Scan for the cell matching the given text and deliver its [x, y] coordinate at center. 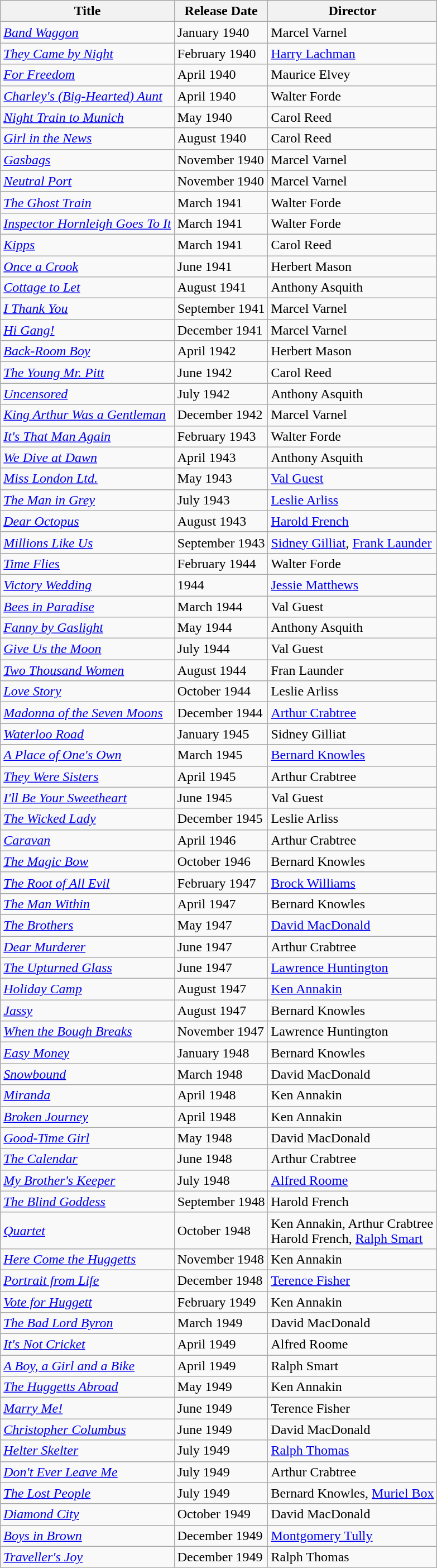
June 1941 [221, 266]
Ken Annakin, Arthur Crabtree Harold French, Ralph Smart [353, 1230]
Millions Like Us [88, 542]
July 1943 [221, 500]
December 1942 [221, 415]
May 1949 [221, 1387]
My Brother's Keeper [88, 1180]
Release Date [221, 11]
December 1941 [221, 330]
Easy Money [88, 1053]
December 1948 [221, 1280]
March 1949 [221, 1323]
Once a Crook [88, 266]
December 1945 [221, 819]
November 1948 [221, 1259]
June 1948 [221, 1159]
Sidney Gilliat, Frank Launder [353, 542]
Back-Room Boy [88, 351]
The Wicked Lady [88, 819]
January 1945 [221, 734]
Two Thousand Women [88, 670]
Holiday Camp [88, 989]
Jessie Matthews [353, 585]
Give Us the Moon [88, 649]
A Boy, a Girl and a Bike [88, 1366]
Jassy [88, 1011]
The Huggetts Abroad [88, 1387]
It's Not Cricket [88, 1345]
Marry Me! [88, 1408]
Title [88, 11]
June 1942 [221, 373]
March 1948 [221, 1074]
October 1946 [221, 861]
January 1948 [221, 1053]
January 1940 [221, 32]
August 1944 [221, 670]
Harry Lachman [353, 54]
Vote for Huggett [88, 1302]
Madonna of the Seven Moons [88, 713]
August 1943 [221, 521]
Dear Octopus [88, 521]
They Were Sisters [88, 776]
Girl in the News [88, 139]
December 1944 [221, 713]
Miranda [88, 1095]
Brock Williams [353, 883]
Ralph Smart [353, 1366]
May 1948 [221, 1138]
The Man in Grey [88, 500]
Bees in Paradise [88, 606]
Love Story [88, 692]
May 1947 [221, 925]
Diamond City [88, 1514]
May 1944 [221, 628]
It's That Man Again [88, 436]
April 1946 [221, 840]
April 1943 [221, 457]
November 1947 [221, 1032]
They Came by Night [88, 54]
The Blind Goddess [88, 1202]
The Young Mr. Pitt [88, 373]
King Arthur Was a Gentleman [88, 415]
The Brothers [88, 925]
The Ghost Train [88, 202]
Director [353, 11]
Broken Journey [88, 1117]
The Root of All Evil [88, 883]
July 1948 [221, 1180]
Miss London Ltd. [88, 479]
April 1945 [221, 776]
Band Waggon [88, 32]
The Man Within [88, 904]
October 1949 [221, 1514]
Cottage to Let [88, 288]
The Lost People [88, 1493]
September 1948 [221, 1202]
Montgomery Tully [353, 1536]
Inspector Hornleigh Goes To It [88, 223]
August 1941 [221, 288]
Dear Murderer [88, 947]
Charley's (Big-Hearted) Aunt [88, 96]
September 1941 [221, 309]
April 1942 [221, 351]
Time Flies [88, 564]
Neutral Port [88, 181]
Don't Ever Leave Me [88, 1472]
October 1944 [221, 692]
Good-Time Girl [88, 1138]
Hi Gang! [88, 330]
June 1945 [221, 798]
We Dive at Dawn [88, 457]
July 1944 [221, 649]
Sidney Gilliat [353, 734]
Helter Skelter [88, 1451]
July 1942 [221, 394]
February 1944 [221, 564]
Gasbags [88, 160]
Bernard Knowles, Muriel Box [353, 1493]
For Freedom [88, 75]
Fanny by Gaslight [88, 628]
February 1940 [221, 54]
Kipps [88, 245]
Portrait from Life [88, 1280]
February 1943 [221, 436]
Quartet [88, 1230]
I Thank You [88, 309]
A Place of One's Own [88, 755]
Night Train to Munich [88, 117]
Here Come the Huggetts [88, 1259]
Maurice Elvey [353, 75]
May 1940 [221, 117]
Boys in Brown [88, 1536]
February 1947 [221, 883]
October 1948 [221, 1230]
1944 [221, 585]
Snowbound [88, 1074]
The Magic Bow [88, 861]
February 1949 [221, 1302]
The Calendar [88, 1159]
Christopher Columbus [88, 1429]
Uncensored [88, 394]
Fran Launder [353, 670]
Traveller's Joy [88, 1557]
September 1943 [221, 542]
May 1943 [221, 479]
When the Bough Breaks [88, 1032]
March 1944 [221, 606]
I'll Be Your Sweetheart [88, 798]
The Upturned Glass [88, 968]
March 1945 [221, 755]
Victory Wedding [88, 585]
April 1947 [221, 904]
The Bad Lord Byron [88, 1323]
Caravan [88, 840]
August 1940 [221, 139]
Waterloo Road [88, 734]
